Output the [x, y] coordinate of the center of the cell containing the given text.  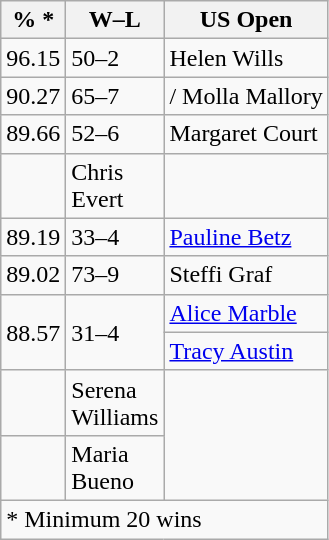
Pauline Betz [246, 237]
31–4 [115, 332]
/ Molla Mallory [246, 96]
96.15 [34, 58]
Maria Bueno [115, 468]
90.27 [34, 96]
Chris Evert [115, 186]
Alice Marble [246, 313]
Serena Williams [115, 402]
89.66 [34, 134]
Tracy Austin [246, 351]
33–4 [115, 237]
Helen Wills [246, 58]
89.19 [34, 237]
US Open [246, 20]
73–9 [115, 275]
52–6 [115, 134]
% * [34, 20]
65–7 [115, 96]
50–2 [115, 58]
Margaret Court [246, 134]
Steffi Graf [246, 275]
W–L [115, 20]
* Minimum 20 wins [165, 519]
89.02 [34, 275]
88.57 [34, 332]
